Output the [x, y] coordinate of the center of the cell containing the given text.  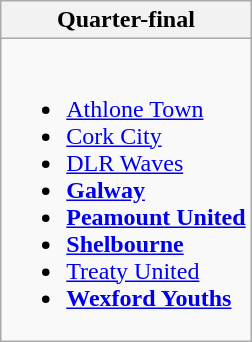
Quarter-final [126, 20]
Athlone TownCork CityDLR WavesGalwayPeamount UnitedShelbourneTreaty UnitedWexford Youths [126, 190]
